Pinpoint the cell where the given text exists, returning its [X, Y] midpoint coordinate. 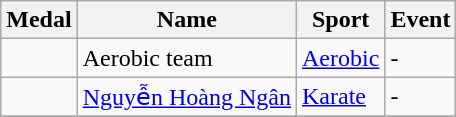
Aerobic team [186, 58]
Name [186, 20]
Event [420, 20]
Karate [341, 97]
Sport [341, 20]
Medal [39, 20]
Nguyễn Hoàng Ngân [186, 97]
Aerobic [341, 58]
